Output the [x, y] coordinate of the center of the cell containing the given text.  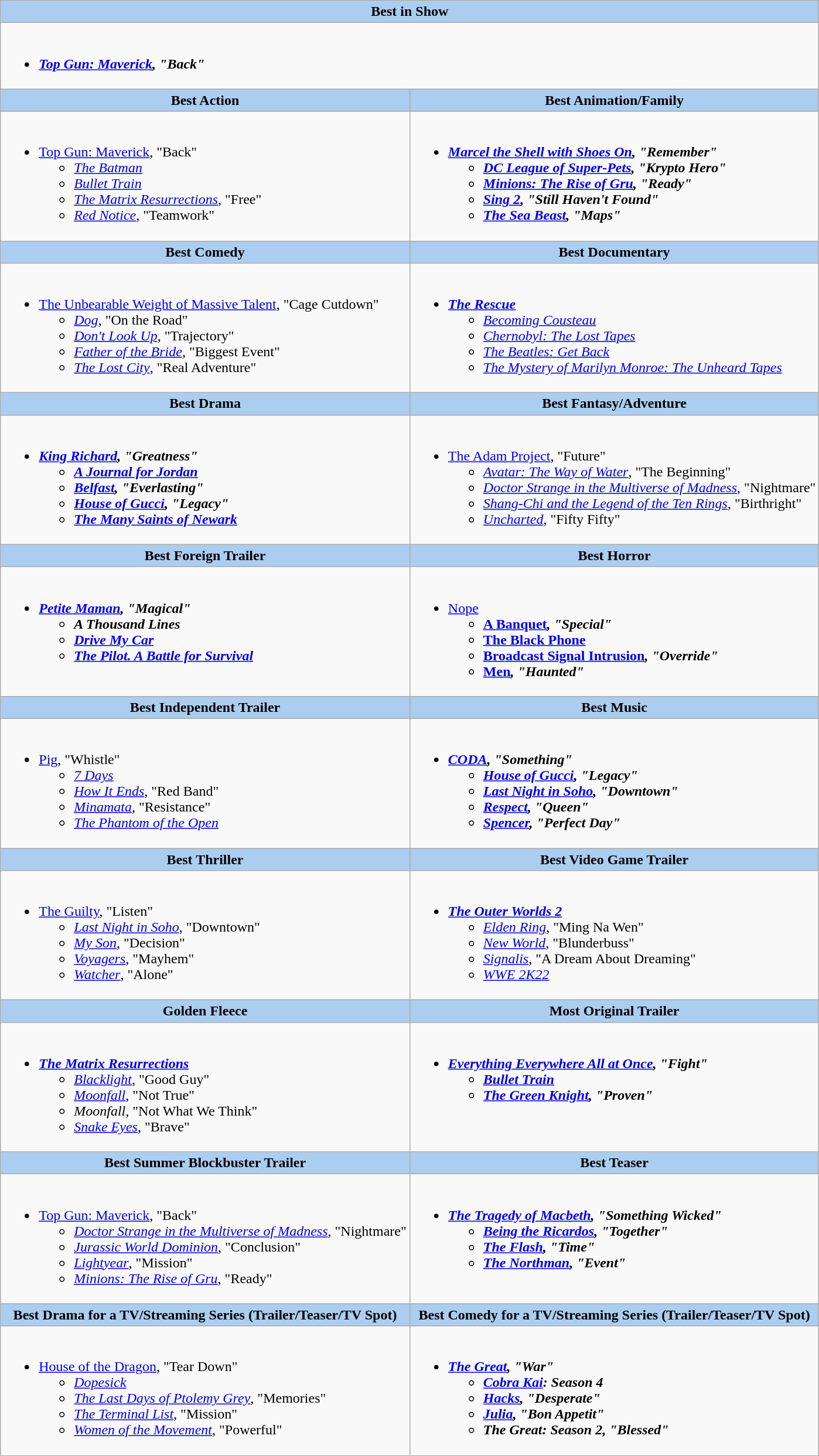
CODA, "Something"House of Gucci, "Legacy"Last Night in Soho, "Downtown"Respect, "Queen"Spencer, "Perfect Day" [614, 783]
The Outer Worlds 2Elden Ring, "Ming Na Wen"New World, "Blunderbuss"Signalis, "A Dream About Dreaming"WWE 2K22 [614, 935]
Best Thriller [205, 860]
Top Gun: Maverick, "Back"The BatmanBullet TrainThe Matrix Resurrections, "Free"Red Notice, "Teamwork" [205, 176]
Best Comedy [205, 252]
King Richard, "Greatness"A Journal for JordanBelfast, "Everlasting"House of Gucci, "Legacy"The Many Saints of Newark [205, 479]
Most Original Trailer [614, 1011]
Best Action [205, 100]
Best Foreign Trailer [205, 555]
Best Drama for a TV/Streaming Series (Trailer/Teaser/TV Spot) [205, 1315]
Golden Fleece [205, 1011]
Best Animation/Family [614, 100]
Best Music [614, 707]
The Guilty, "Listen"Last Night in Soho, "Downtown"My Son, "Decision"Voyagers, "Mayhem"Watcher, "Alone" [205, 935]
Best Drama [205, 404]
Best Horror [614, 555]
Best Independent Trailer [205, 707]
Best Video Game Trailer [614, 860]
Best Summer Blockbuster Trailer [205, 1163]
NopeA Banquet, "Special"The Black PhoneBroadcast Signal Intrusion, "Override"Men, "Haunted" [614, 632]
Best in Show [410, 12]
The Tragedy of Macbeth, "Something Wicked"Being the Ricardos, "Together"The Flash, "Time"The Northman, "Event" [614, 1239]
The Great, "War"Cobra Kai: Season 4Hacks, "Desperate"Julia, "Bon Appetit"The Great: Season 2, "Blessed" [614, 1391]
Best Documentary [614, 252]
Best Fantasy/Adventure [614, 404]
Best Teaser [614, 1163]
Pig, "Whistle"7 DaysHow It Ends, "Red Band"Minamata, "Resistance"The Phantom of the Open [205, 783]
Best Comedy for a TV/Streaming Series (Trailer/Teaser/TV Spot) [614, 1315]
The RescueBecoming CousteauChernobyl: The Lost TapesThe Beatles: Get BackThe Mystery of Marilyn Monroe: The Unheard Tapes [614, 328]
Everything Everywhere All at Once, "Fight"Bullet TrainThe Green Knight, "Proven" [614, 1087]
House of the Dragon, "Tear Down"DopesickThe Last Days of Ptolemy Grey, "Memories"The Terminal List, "Mission"Women of the Movement, "Powerful" [205, 1391]
Top Gun: Maverick, "Back" [410, 56]
The Matrix ResurrectionsBlacklight, "Good Guy"Moonfall, "Not True"Moonfall, "Not What We Think"Snake Eyes, "Brave" [205, 1087]
Petite Maman, "Magical"A Thousand LinesDrive My CarThe Pilot. A Battle for Survival [205, 632]
